Output the (x, y) coordinate of the center of the cell containing the given text.  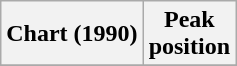
Peakposition (189, 34)
Chart (1990) (72, 34)
